Determine the [x, y] coordinate at the center of the cell enclosing the given text.  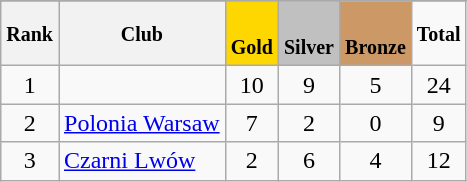
3 [30, 161]
24 [438, 85]
Bronze [376, 34]
0 [376, 123]
10 [252, 85]
Silver [308, 34]
5 [376, 85]
Gold [252, 34]
12 [438, 161]
1 [30, 85]
7 [252, 123]
4 [376, 161]
Total [438, 34]
Rank [30, 34]
Polonia Warsaw [142, 123]
6 [308, 161]
Club [142, 34]
Czarni Lwów [142, 161]
